Determine the (x, y) coordinate at the center of the cell enclosing the given text.  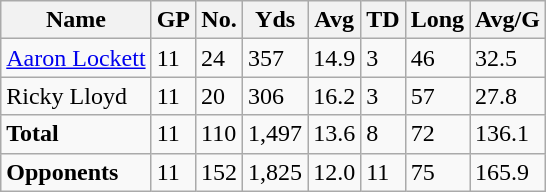
110 (218, 134)
12.0 (334, 172)
306 (276, 96)
32.5 (508, 58)
165.9 (508, 172)
27.8 (508, 96)
Avg (334, 20)
Name (76, 20)
Avg/G (508, 20)
Yds (276, 20)
1,825 (276, 172)
57 (437, 96)
GP (173, 20)
24 (218, 58)
14.9 (334, 58)
75 (437, 172)
72 (437, 134)
152 (218, 172)
16.2 (334, 96)
Opponents (76, 172)
357 (276, 58)
20 (218, 96)
Aaron Lockett (76, 58)
No. (218, 20)
Total (76, 134)
46 (437, 58)
Long (437, 20)
136.1 (508, 134)
TD (383, 20)
8 (383, 134)
1,497 (276, 134)
Ricky Lloyd (76, 96)
13.6 (334, 134)
